Extract the (X, Y) coordinate from the center of the cell holding the provided text.  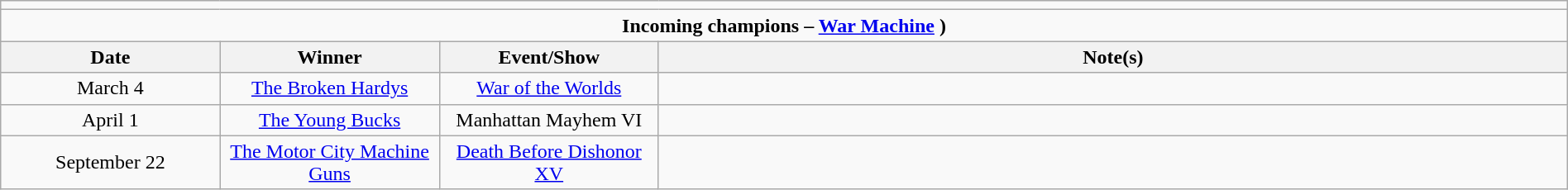
The Motor City Machine Guns (329, 162)
March 4 (111, 88)
The Broken Hardys (329, 88)
Note(s) (1113, 57)
Manhattan Mayhem VI (549, 120)
Winner (329, 57)
The Young Bucks (329, 120)
Event/Show (549, 57)
War of the Worlds (549, 88)
April 1 (111, 120)
Incoming champions – War Machine ) (784, 26)
Death Before Dishonor XV (549, 162)
September 22 (111, 162)
Date (111, 57)
